Scan for the cell matching the given text and deliver its [X, Y] coordinate at center. 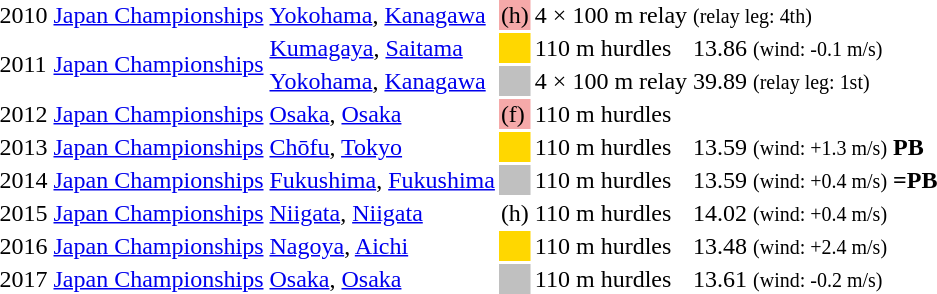
Nagoya, Aichi [382, 246]
Niigata, Niigata [382, 213]
(f) [514, 114]
Kumagaya, Saitama [382, 48]
Fukushima, Fukushima [382, 180]
Chōfu, Tokyo [382, 147]
